Find where the given text appears and provide that cell's center as (x, y) coordinate. 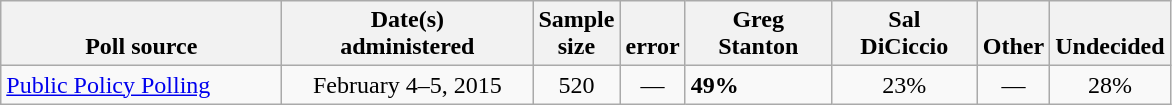
520 (576, 85)
28% (1110, 85)
Public Policy Polling (142, 85)
SalDiCiccio (904, 34)
Date(s)administered (408, 34)
23% (904, 85)
49% (758, 85)
Other (1013, 34)
Undecided (1110, 34)
GregStanton (758, 34)
Samplesize (576, 34)
Poll source (142, 34)
error (652, 34)
February 4–5, 2015 (408, 85)
